For the text-containing cell, return its midpoint in [x, y] coordinate format. 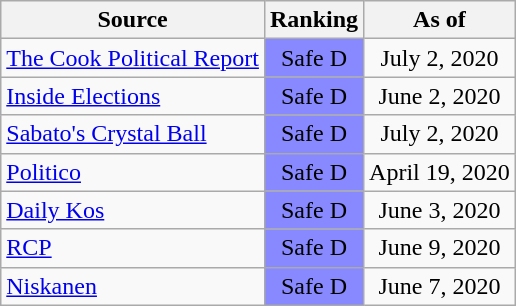
Niskanen [133, 286]
Daily Kos [133, 210]
June 2, 2020 [440, 96]
June 3, 2020 [440, 210]
June 9, 2020 [440, 248]
Source [133, 20]
Politico [133, 172]
Inside Elections [133, 96]
June 7, 2020 [440, 286]
As of [440, 20]
Ranking [314, 20]
RCP [133, 248]
The Cook Political Report [133, 58]
April 19, 2020 [440, 172]
Sabato's Crystal Ball [133, 134]
